Determine the (x, y) coordinate at the center of the cell enclosing the given text.  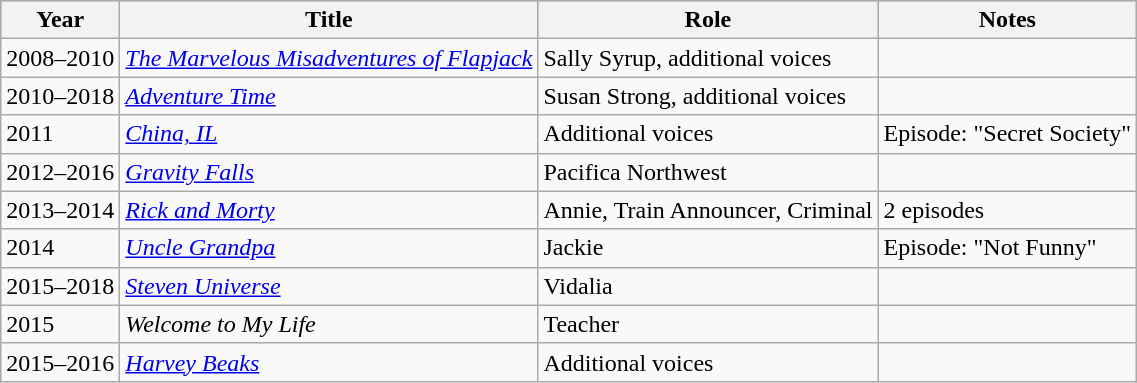
Vidalia (708, 286)
2011 (60, 134)
2015–2018 (60, 286)
Episode: "Secret Society" (1008, 134)
Susan Strong, additional voices (708, 96)
China, IL (329, 134)
2015–2016 (60, 362)
Year (60, 20)
2015 (60, 324)
Steven Universe (329, 286)
2 episodes (1008, 210)
Welcome to My Life (329, 324)
Sally Syrup, additional voices (708, 58)
Pacifica Northwest (708, 172)
Notes (1008, 20)
Jackie (708, 248)
2010–2018 (60, 96)
2014 (60, 248)
Uncle Grandpa (329, 248)
Harvey Beaks (329, 362)
Gravity Falls (329, 172)
Title (329, 20)
The Marvelous Misadventures of Flapjack (329, 58)
Teacher (708, 324)
Annie, Train Announcer, Criminal (708, 210)
Episode: "Not Funny" (1008, 248)
Adventure Time (329, 96)
Rick and Morty (329, 210)
Role (708, 20)
2008–2010 (60, 58)
2012–2016 (60, 172)
2013–2014 (60, 210)
